Provide the [X, Y] coordinate of the cell's center where the given text is located.  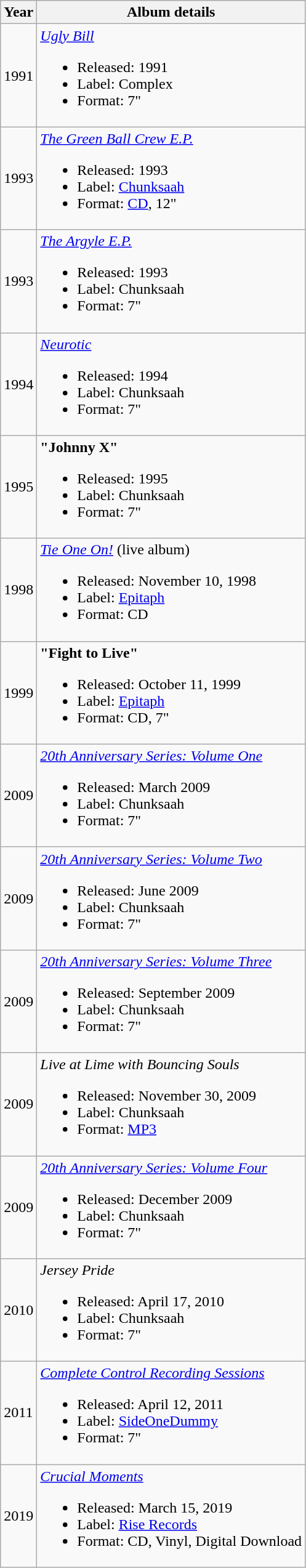
Crucial MomentsReleased: March 15, 2019Label: Rise RecordsFormat: CD, Vinyl, Digital Download [171, 1516]
Live at Lime with Bouncing SoulsReleased: November 30, 2009Label: ChunksaahFormat: MP3 [171, 1104]
The Green Ball Crew E.P.Released: 1993Label: ChunksaahFormat: CD, 12" [171, 179]
1998 [18, 590]
20th Anniversary Series: Volume TwoReleased: June 2009Label: ChunksaahFormat: 7" [171, 898]
Tie One On! (live album)Released: November 10, 1998Label: EpitaphFormat: CD [171, 590]
NeuroticReleased: 1994Label: ChunksaahFormat: 7" [171, 384]
20th Anniversary Series: Volume OneReleased: March 2009Label: ChunksaahFormat: 7" [171, 796]
20th Anniversary Series: Volume FourReleased: December 2009Label: ChunksaahFormat: 7" [171, 1207]
The Argyle E.P.Released: 1993Label: ChunksaahFormat: 7" [171, 281]
2019 [18, 1516]
1991 [18, 75]
"Fight to Live"Released: October 11, 1999Label: EpitaphFormat: CD, 7" [171, 692]
Album details [171, 12]
20th Anniversary Series: Volume ThreeReleased: September 2009Label: ChunksaahFormat: 7" [171, 1001]
Jersey PrideReleased: April 17, 2010Label: ChunksaahFormat: 7" [171, 1311]
1994 [18, 384]
Ugly BillReleased: 1991Label: ComplexFormat: 7" [171, 75]
2010 [18, 1311]
"Johnny X"Released: 1995Label: ChunksaahFormat: 7" [171, 487]
Complete Control Recording SessionsReleased: April 12, 2011Label: SideOneDummyFormat: 7" [171, 1413]
Year [18, 12]
2011 [18, 1413]
1999 [18, 692]
1995 [18, 487]
